Scan for the cell matching the given text and deliver its [x, y] coordinate at center. 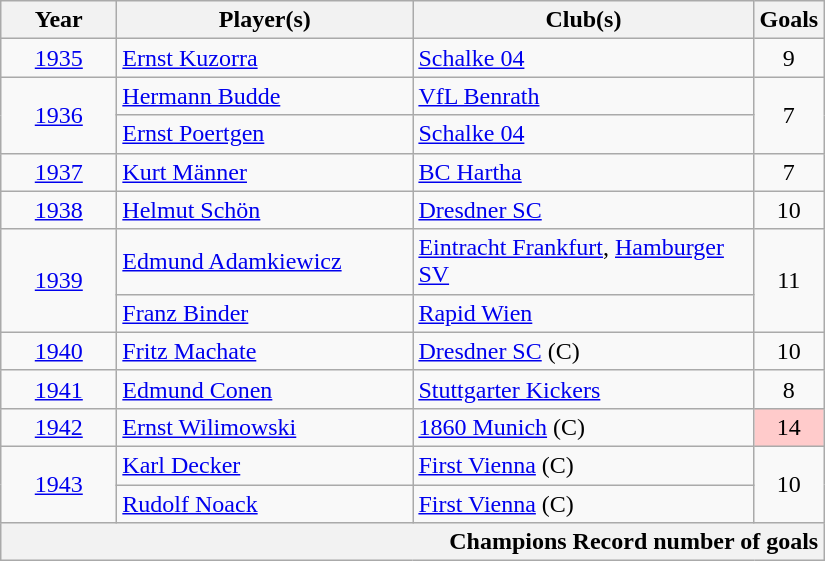
Ernst Poertgen [265, 134]
Edmund Conen [265, 389]
Dresdner SC [584, 210]
1941 [59, 389]
1940 [59, 351]
Ernst Wilimowski [265, 427]
Fritz Machate [265, 351]
BC Hartha [584, 172]
Hermann Budde [265, 96]
Champions Record number of goals [412, 542]
Goals [789, 20]
Stuttgarter Kickers [584, 389]
1943 [59, 484]
Club(s) [584, 20]
Dresdner SC (C) [584, 351]
1935 [59, 58]
Edmund Adamkiewicz [265, 262]
VfL Benrath [584, 96]
Player(s) [265, 20]
Rudolf Noack [265, 503]
1939 [59, 280]
1937 [59, 172]
Rapid Wien [584, 313]
9 [789, 58]
Franz Binder [265, 313]
8 [789, 389]
Ernst Kuzorra [265, 58]
Karl Decker [265, 465]
Year [59, 20]
11 [789, 280]
Kurt Männer [265, 172]
1936 [59, 115]
1938 [59, 210]
14 [789, 427]
Eintracht Frankfurt, Hamburger SV [584, 262]
1942 [59, 427]
Helmut Schön [265, 210]
1860 Munich (C) [584, 427]
